Return the (X, Y) coordinate for the center point of the cell that contains the specified text.  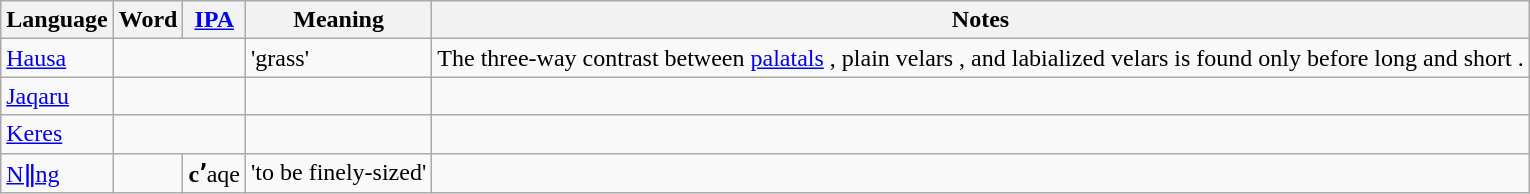
cʼaqe (214, 173)
'grass' (338, 58)
Hausa (57, 58)
Language (57, 20)
Notes (980, 20)
Word (148, 20)
Nǁng (57, 173)
Meaning (338, 20)
Keres (57, 134)
IPA (214, 20)
Jaqaru (57, 96)
The three-way contrast between palatals , plain velars , and labialized velars is found only before long and short . (980, 58)
'to be finely-sized' (338, 173)
